Output the (X, Y) coordinate of the center of the cell containing the given text.  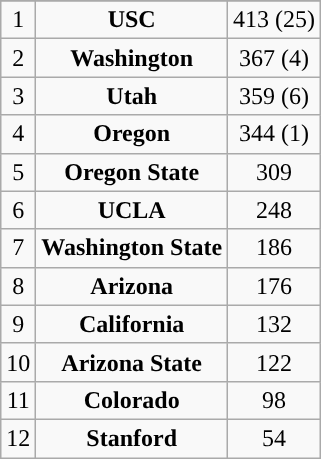
413 (25) (274, 20)
USC (132, 20)
3 (18, 96)
1 (18, 20)
9 (18, 324)
248 (274, 210)
Utah (132, 96)
Arizona State (132, 362)
344 (1) (274, 134)
5 (18, 172)
8 (18, 286)
11 (18, 400)
Arizona (132, 286)
10 (18, 362)
176 (274, 286)
UCLA (132, 210)
4 (18, 134)
7 (18, 248)
Washington (132, 58)
Oregon (132, 134)
309 (274, 172)
54 (274, 438)
367 (4) (274, 58)
359 (6) (274, 96)
132 (274, 324)
12 (18, 438)
Washington State (132, 248)
Colorado (132, 400)
122 (274, 362)
Stanford (132, 438)
2 (18, 58)
California (132, 324)
Oregon State (132, 172)
98 (274, 400)
6 (18, 210)
186 (274, 248)
